Find where the given text appears and provide that cell's center as [x, y] coordinate. 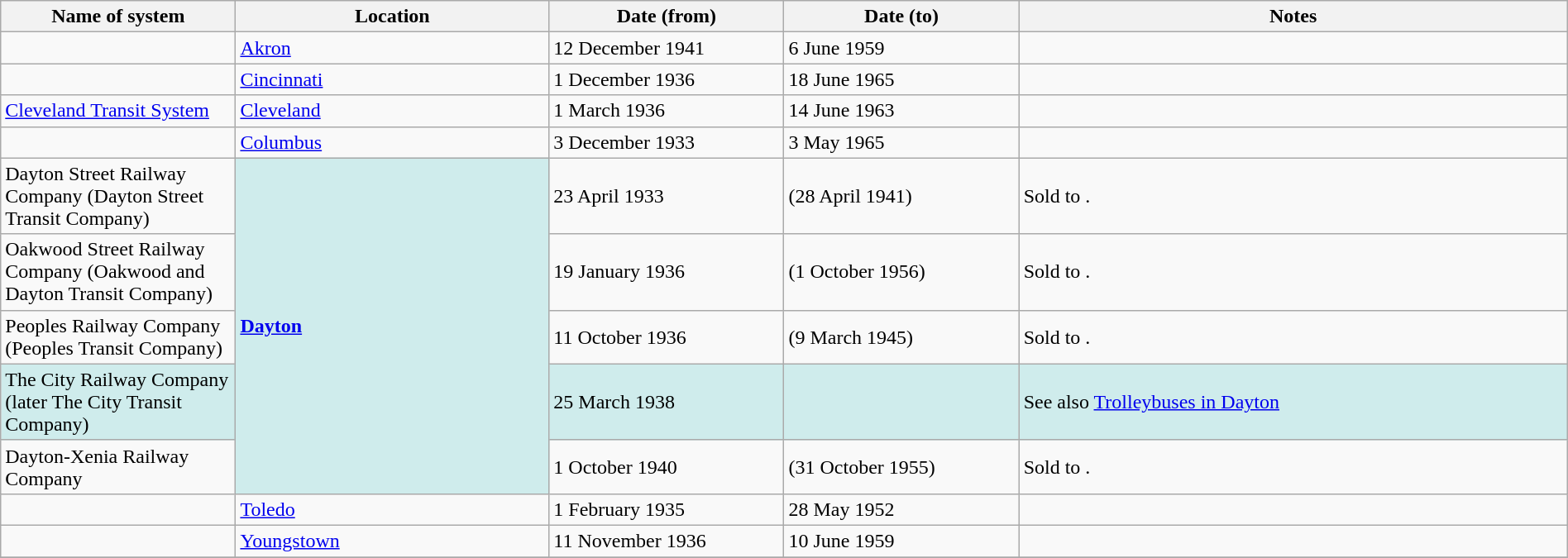
Dayton [392, 326]
Date (from) [667, 17]
19 January 1936 [667, 272]
23 April 1933 [667, 196]
3 May 1965 [901, 142]
(1 October 1956) [901, 272]
25 March 1938 [667, 402]
Peoples Railway Company (Peoples Transit Company) [118, 337]
1 February 1935 [667, 509]
1 March 1936 [667, 111]
18 June 1965 [901, 79]
Name of system [118, 17]
14 June 1963 [901, 111]
3 December 1933 [667, 142]
Cleveland Transit System [118, 111]
6 June 1959 [901, 48]
Location [392, 17]
Toledo [392, 509]
The City Railway Company (later The City Transit Company) [118, 402]
1 December 1936 [667, 79]
Date (to) [901, 17]
Notes [1293, 17]
10 June 1959 [901, 541]
1 October 1940 [667, 466]
Columbus [392, 142]
Cleveland [392, 111]
(28 April 1941) [901, 196]
11 October 1936 [667, 337]
(9 March 1945) [901, 337]
Akron [392, 48]
Dayton-Xenia Railway Company [118, 466]
12 December 1941 [667, 48]
Oakwood Street Railway Company (Oakwood and Dayton Transit Company) [118, 272]
(31 October 1955) [901, 466]
Youngstown [392, 541]
Cincinnati [392, 79]
See also Trolleybuses in Dayton [1293, 402]
11 November 1936 [667, 541]
28 May 1952 [901, 509]
Dayton Street Railway Company (Dayton Street Transit Company) [118, 196]
